Return the (x, y) coordinate for the center point of the cell that contains the specified text.  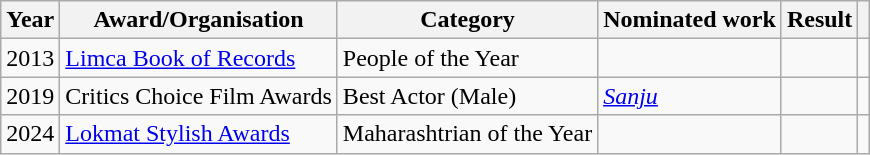
2024 (30, 134)
Maharashtrian of the Year (467, 134)
People of the Year (467, 58)
Category (467, 20)
Critics Choice Film Awards (199, 96)
2013 (30, 58)
Lokmat Stylish Awards (199, 134)
Award/Organisation (199, 20)
Best Actor (Male) (467, 96)
Nominated work (690, 20)
Limca Book of Records (199, 58)
Year (30, 20)
2019 (30, 96)
Sanju (690, 96)
Result (819, 20)
